Locate the cell with the specified text and output its (x, y) center coordinate. 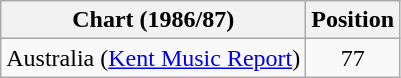
Australia (Kent Music Report) (154, 58)
Position (353, 20)
77 (353, 58)
Chart (1986/87) (154, 20)
